Detect which cell encompasses the target text, then output its [x, y] center coordinate. 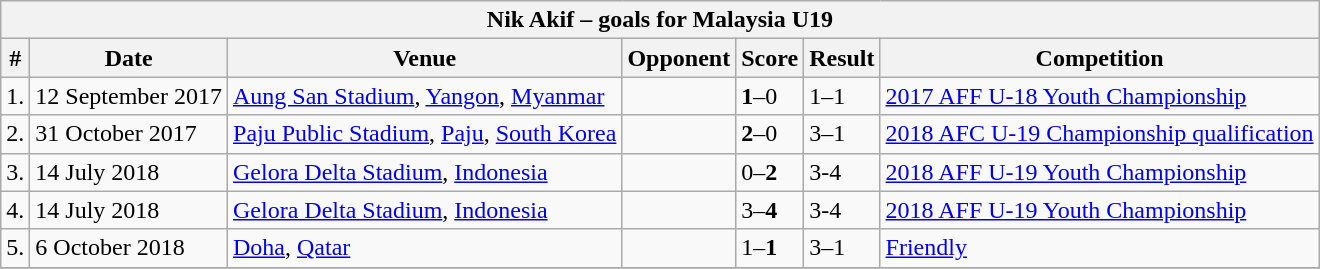
Doha, Qatar [425, 248]
2018 AFC U-19 Championship qualification [1100, 134]
3. [16, 172]
Result [842, 58]
2–0 [770, 134]
Nik Akif – goals for Malaysia U19 [660, 20]
5. [16, 248]
2017 AFF U-18 Youth Championship [1100, 96]
6 October 2018 [129, 248]
Paju Public Stadium, Paju, South Korea [425, 134]
1–0 [770, 96]
Competition [1100, 58]
4. [16, 210]
# [16, 58]
1. [16, 96]
Date [129, 58]
Opponent [679, 58]
Score [770, 58]
12 September 2017 [129, 96]
Friendly [1100, 248]
Venue [425, 58]
2. [16, 134]
0–2 [770, 172]
3–4 [770, 210]
Aung San Stadium, Yangon, Myanmar [425, 96]
31 October 2017 [129, 134]
